Output the [X, Y] coordinate of the center of the cell containing the given text.  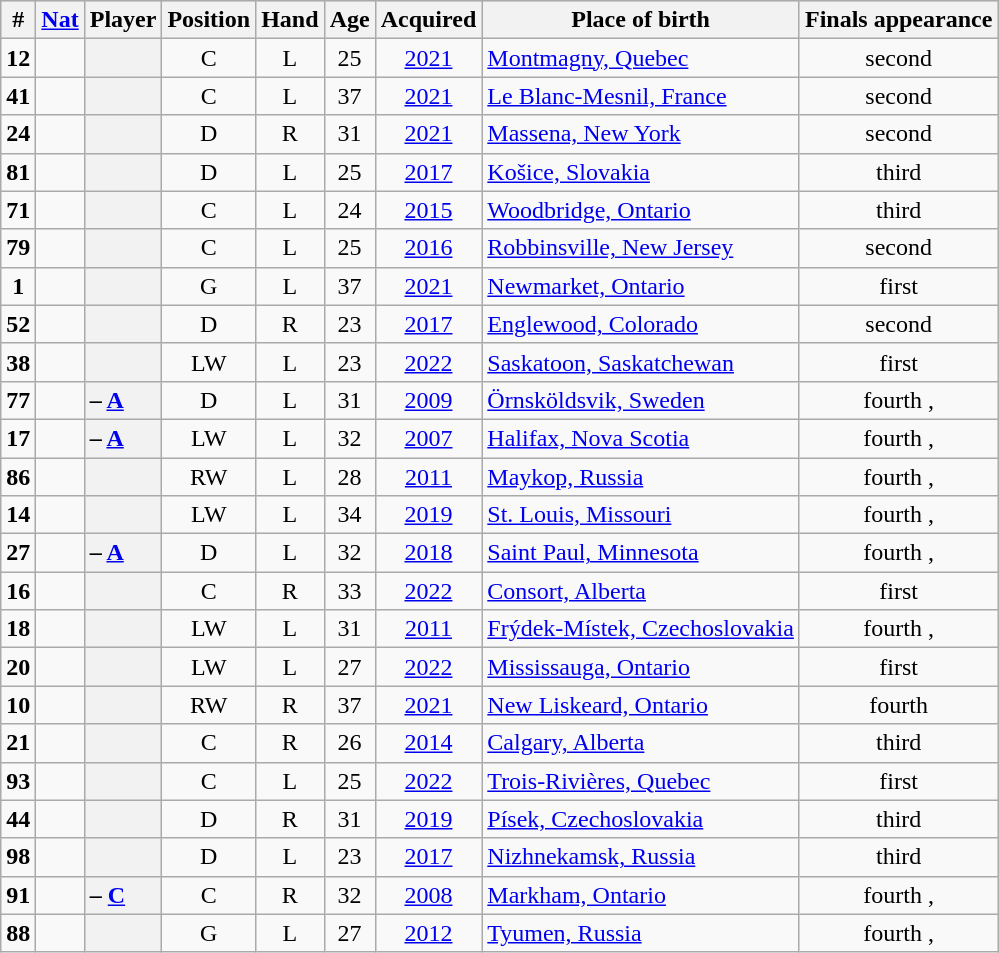
Nizhnekamsk, Russia [641, 857]
Montmagny, Quebec [641, 58]
20 [18, 667]
91 [18, 895]
Calgary, Alberta [641, 743]
2012 [428, 933]
Finals appearance [898, 20]
Nat [60, 20]
Massena, New York [641, 134]
# [18, 20]
81 [18, 172]
Saskatoon, Saskatchewan [641, 362]
Saint Paul, Minnesota [641, 553]
Mississauga, Ontario [641, 667]
Košice, Slovakia [641, 172]
1 [18, 286]
fourth [898, 705]
86 [18, 477]
17 [18, 438]
2014 [428, 743]
Trois-Rivières, Quebec [641, 781]
71 [18, 210]
Age [350, 20]
Halifax, Nova Scotia [641, 438]
– C [123, 895]
Player [123, 20]
2018 [428, 553]
18 [18, 629]
Newmarket, Ontario [641, 286]
2007 [428, 438]
77 [18, 400]
88 [18, 933]
28 [350, 477]
10 [18, 705]
16 [18, 591]
21 [18, 743]
93 [18, 781]
Consort, Alberta [641, 591]
Le Blanc-Mesnil, France [641, 96]
26 [350, 743]
Markham, Ontario [641, 895]
2008 [428, 895]
14 [18, 515]
Place of birth [641, 20]
33 [350, 591]
Woodbridge, Ontario [641, 210]
Robbinsville, New Jersey [641, 248]
New Liskeard, Ontario [641, 705]
79 [18, 248]
Maykop, Russia [641, 477]
2009 [428, 400]
52 [18, 324]
St. Louis, Missouri [641, 515]
Acquired [428, 20]
Örnsköldsvik, Sweden [641, 400]
38 [18, 362]
12 [18, 58]
34 [350, 515]
Tyumen, Russia [641, 933]
2015 [428, 210]
Englewood, Colorado [641, 324]
Frýdek-Místek, Czechoslovakia [641, 629]
Písek, Czechoslovakia [641, 819]
2016 [428, 248]
Position [209, 20]
98 [18, 857]
Hand [290, 20]
41 [18, 96]
44 [18, 819]
